Return the (X, Y) coordinate for the center point of the cell that contains the specified text.  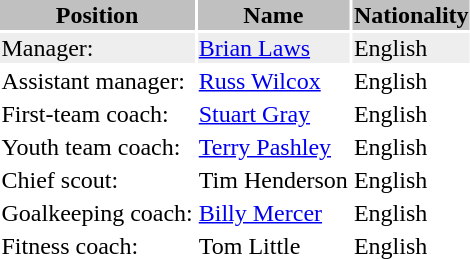
Manager: (97, 48)
Billy Mercer (273, 213)
Chief scout: (97, 180)
Youth team coach: (97, 147)
Name (273, 15)
Tim Henderson (273, 180)
Terry Pashley (273, 147)
First-team coach: (97, 114)
Stuart Gray (273, 114)
Position (97, 15)
Assistant manager: (97, 81)
Goalkeeping coach: (97, 213)
Brian Laws (273, 48)
Russ Wilcox (273, 81)
Nationality (411, 15)
